Identify which cell holds the provided text, then report its [x, y] central coordinate. 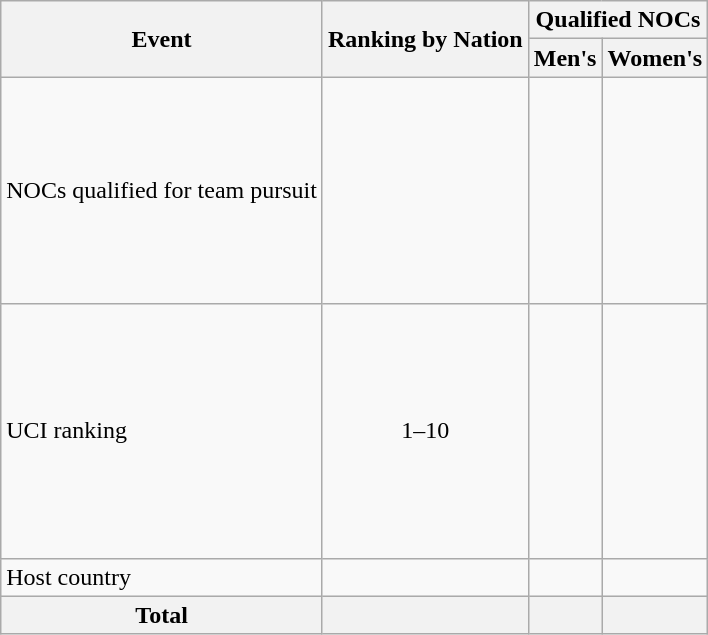
Women's [655, 58]
UCI ranking [162, 431]
1–10 [425, 431]
Ranking by Nation [425, 39]
Qualified NOCs [618, 20]
Men's [565, 58]
Total [162, 615]
Event [162, 39]
Host country [162, 577]
NOCs qualified for team pursuit [162, 190]
